From the cell containing the given text, extract its center point as (x, y) coordinate. 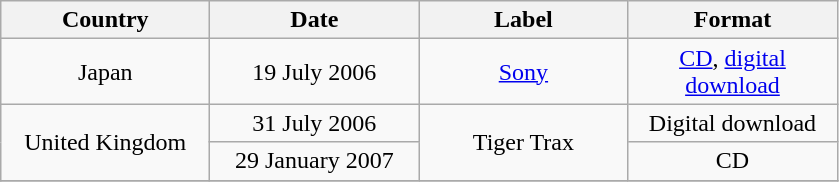
Sony (524, 72)
Japan (106, 72)
CD (732, 161)
Digital download (732, 123)
Country (106, 20)
Date (314, 20)
CD, digital download (732, 72)
Tiger Trax (524, 142)
29 January 2007 (314, 161)
19 July 2006 (314, 72)
31 July 2006 (314, 123)
United Kingdom (106, 142)
Label (524, 20)
Format (732, 20)
